Return the (X, Y) coordinate for the center point of the cell that contains the specified text.  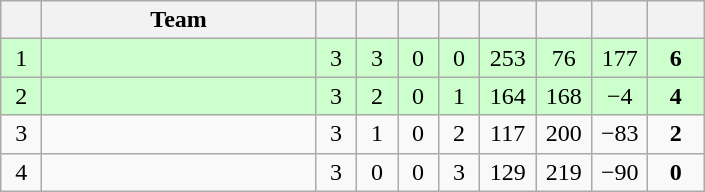
−83 (620, 134)
177 (620, 58)
164 (508, 96)
6 (676, 58)
219 (564, 172)
−4 (620, 96)
253 (508, 58)
117 (508, 134)
76 (564, 58)
−90 (620, 172)
Team (179, 20)
129 (508, 172)
200 (564, 134)
168 (564, 96)
